Scan for the cell matching the given text and deliver its [x, y] coordinate at center. 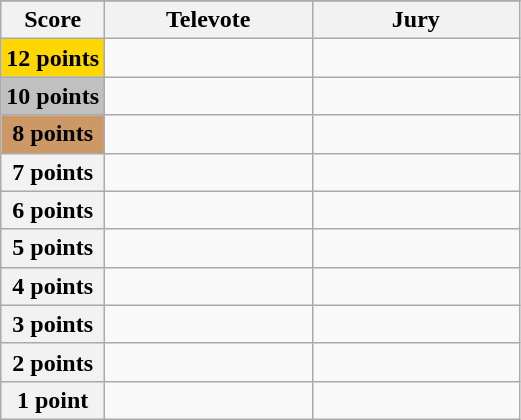
12 points [53, 58]
Televote [209, 20]
Jury [416, 20]
1 point [53, 400]
4 points [53, 286]
6 points [53, 210]
10 points [53, 96]
8 points [53, 134]
5 points [53, 248]
7 points [53, 172]
3 points [53, 324]
Score [53, 20]
2 points [53, 362]
